Search for the cell housing the specified text and yield its (X, Y) center coordinate. 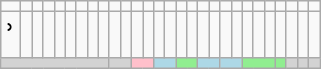
ʾ (11, 35)
